Return the (X, Y) coordinate for the center point of the cell that contains the specified text.  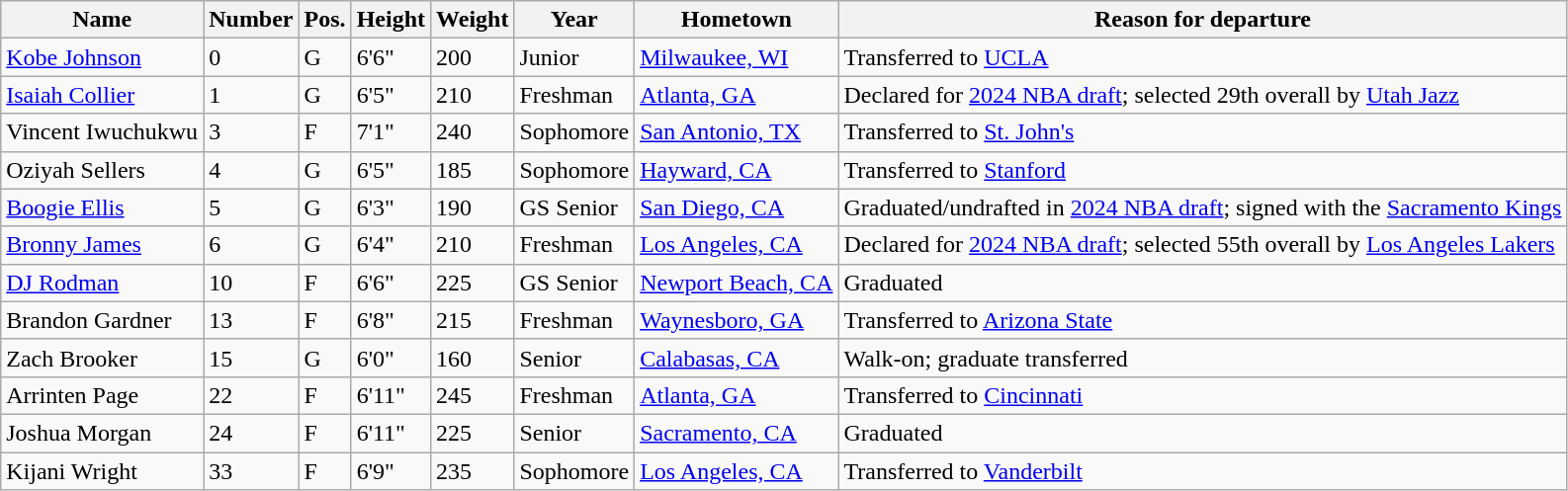
Transferred to Arizona State (1202, 320)
Transferred to Cincinnati (1202, 395)
6'4" (391, 245)
Walk-on; graduate transferred (1202, 358)
200 (473, 57)
Vincent Iwuchukwu (103, 132)
Kijani Wright (103, 471)
Junior (574, 57)
Joshua Morgan (103, 433)
6'8" (391, 320)
Name (103, 20)
San Diego, CA (737, 207)
Pos. (324, 20)
Isaiah Collier (103, 95)
Hayward, CA (737, 170)
Arrinten Page (103, 395)
Waynesboro, GA (737, 320)
Kobe Johnson (103, 57)
DJ Rodman (103, 283)
235 (473, 471)
190 (473, 207)
Bronny James (103, 245)
13 (251, 320)
Hometown (737, 20)
Milwaukee, WI (737, 57)
Transferred to Vanderbilt (1202, 471)
215 (473, 320)
Reason for departure (1202, 20)
6'0" (391, 358)
Brandon Gardner (103, 320)
4 (251, 170)
24 (251, 433)
22 (251, 395)
Number (251, 20)
Zach Brooker (103, 358)
Declared for 2024 NBA draft; selected 55th overall by Los Angeles Lakers (1202, 245)
7'1" (391, 132)
6'9" (391, 471)
San Antonio, TX (737, 132)
Year (574, 20)
Transferred to Stanford (1202, 170)
Height (391, 20)
240 (473, 132)
10 (251, 283)
3 (251, 132)
Transferred to UCLA (1202, 57)
5 (251, 207)
160 (473, 358)
Calabasas, CA (737, 358)
33 (251, 471)
Graduated/undrafted in 2024 NBA draft; signed with the Sacramento Kings (1202, 207)
Oziyah Sellers (103, 170)
Transferred to St. John's (1202, 132)
245 (473, 395)
Newport Beach, CA (737, 283)
0 (251, 57)
15 (251, 358)
1 (251, 95)
Weight (473, 20)
6 (251, 245)
Boogie Ellis (103, 207)
185 (473, 170)
6'3" (391, 207)
Declared for 2024 NBA draft; selected 29th overall by Utah Jazz (1202, 95)
Sacramento, CA (737, 433)
